Capture the cell that displays the provided text and extract its [x, y] central coordinate. 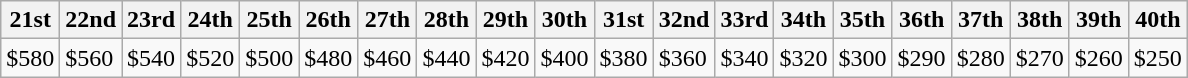
$340 [744, 58]
39th [1098, 20]
38th [1040, 20]
$460 [388, 58]
$500 [270, 58]
$520 [210, 58]
$250 [1158, 58]
$320 [804, 58]
35th [862, 20]
$440 [446, 58]
34th [804, 20]
$540 [152, 58]
37th [980, 20]
$270 [1040, 58]
$300 [862, 58]
$480 [328, 58]
$380 [624, 58]
$400 [564, 58]
29th [506, 20]
22nd [91, 20]
27th [388, 20]
$560 [91, 58]
$280 [980, 58]
30th [564, 20]
21st [30, 20]
$260 [1098, 58]
25th [270, 20]
24th [210, 20]
$360 [684, 58]
$420 [506, 58]
23rd [152, 20]
$580 [30, 58]
33rd [744, 20]
36th [922, 20]
26th [328, 20]
$290 [922, 58]
40th [1158, 20]
31st [624, 20]
32nd [684, 20]
28th [446, 20]
